From the cell containing the given text, extract its center point as [x, y] coordinate. 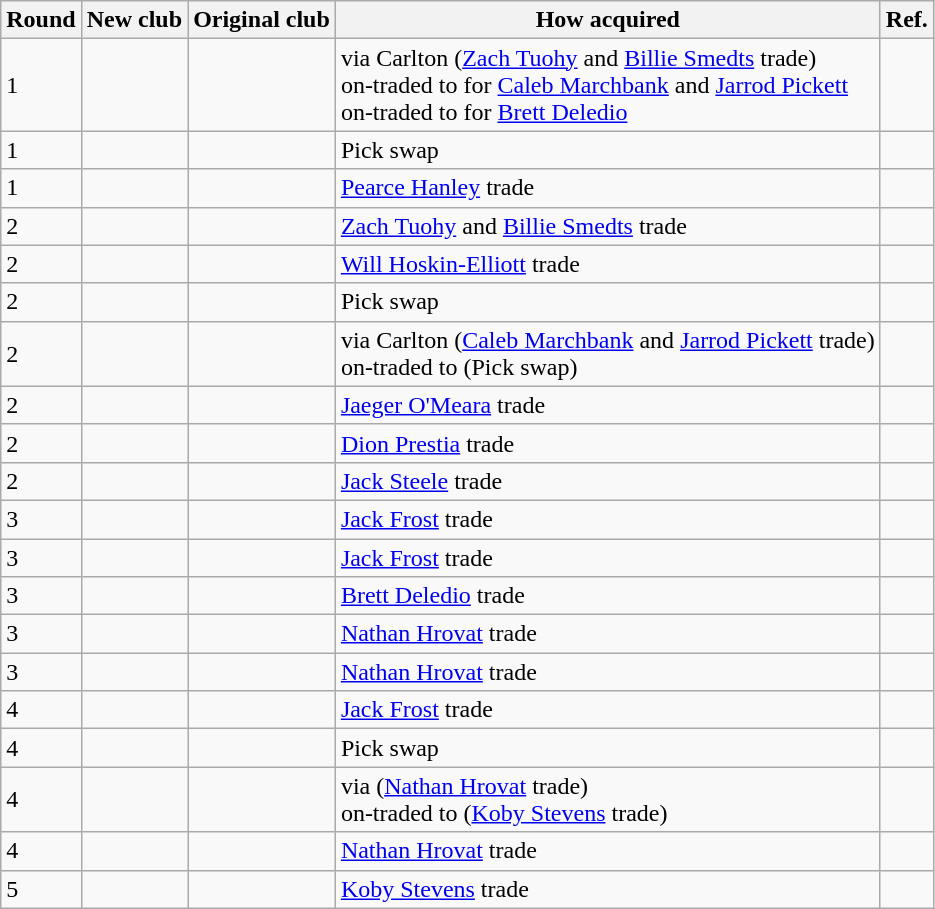
Will Hoskin-Elliott trade [608, 264]
Brett Deledio trade [608, 596]
Jack Steele trade [608, 481]
Ref. [906, 20]
New club [134, 20]
Dion Prestia trade [608, 443]
Koby Stevens trade [608, 889]
via Carlton (Caleb Marchbank and Jarrod Pickett trade)on-traded to (Pick swap) [608, 354]
Zach Tuohy and Billie Smedts trade [608, 226]
Original club [262, 20]
How acquired [608, 20]
Pearce Hanley trade [608, 188]
Round [41, 20]
via (Nathan Hrovat trade)on-traded to (Koby Stevens trade) [608, 800]
Jaeger O'Meara trade [608, 405]
via Carlton (Zach Tuohy and Billie Smedts trade) on-traded to for Caleb Marchbank and Jarrod Pickett on-traded to for Brett Deledio [608, 85]
5 [41, 889]
